Identify which cell holds the provided text, then report its [x, y] central coordinate. 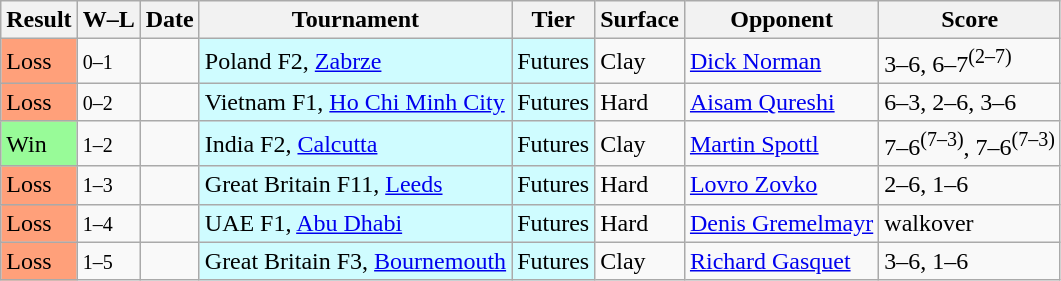
Vietnam F1, Ho Chi Minh City [355, 102]
3–6, 1–6 [970, 261]
1–2 [108, 144]
UAE F1, Abu Dhabi [355, 223]
Surface [640, 20]
Denis Gremelmayr [781, 223]
Lovro Zovko [781, 185]
W–L [108, 20]
Dick Norman [781, 62]
1–5 [108, 261]
6–3, 2–6, 3–6 [970, 102]
Tournament [355, 20]
0–1 [108, 62]
7–6(7–3), 7–6(7–3) [970, 144]
walkover [970, 223]
Aisam Qureshi [781, 102]
Date [170, 20]
Tier [554, 20]
1–3 [108, 185]
Opponent [781, 20]
Great Britain F11, Leeds [355, 185]
Richard Gasquet [781, 261]
Great Britain F3, Bournemouth [355, 261]
Martin Spottl [781, 144]
Win [39, 144]
2–6, 1–6 [970, 185]
0–2 [108, 102]
India F2, Calcutta [355, 144]
1–4 [108, 223]
Result [39, 20]
Score [970, 20]
3–6, 6–7(2–7) [970, 62]
Poland F2, Zabrze [355, 62]
